Pinpoint the cell where the given text exists, returning its (X, Y) midpoint coordinate. 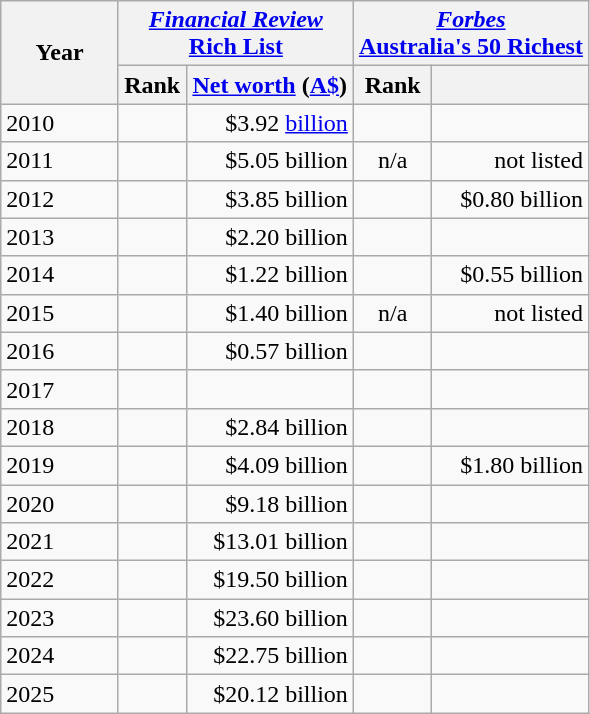
$1.22 billion (270, 275)
$1.40 billion (270, 313)
$2.20 billion (270, 237)
$9.18 billion (270, 503)
$23.60 billion (270, 618)
2014 (60, 275)
2010 (60, 123)
2022 (60, 580)
$5.05 billion (270, 161)
$22.75 billion (270, 656)
2023 (60, 618)
2012 (60, 199)
2015 (60, 313)
Year (60, 52)
Financial ReviewRich List (236, 34)
2018 (60, 427)
$3.85 billion (270, 199)
2017 (60, 389)
$0.55 billion (510, 275)
2011 (60, 161)
Net worth (A$) (270, 85)
$0.57 billion (270, 351)
2021 (60, 542)
2025 (60, 694)
ForbesAustralia's 50 Richest (470, 34)
2020 (60, 503)
$20.12 billion (270, 694)
2019 (60, 465)
$2.84 billion (270, 427)
$1.80 billion (510, 465)
$13.01 billion (270, 542)
$3.92 billion (270, 123)
2024 (60, 656)
$0.80 billion (510, 199)
$4.09 billion (270, 465)
2016 (60, 351)
$19.50 billion (270, 580)
2013 (60, 237)
